For the text-containing cell, return its midpoint in [x, y] coordinate format. 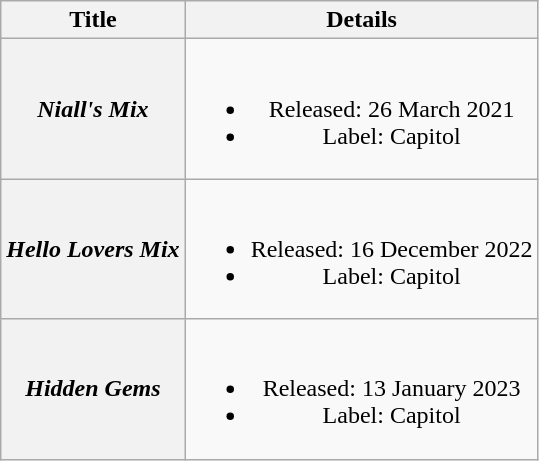
Hello Lovers Mix [93, 249]
Released: 16 December 2022Label: Capitol [362, 249]
Niall's Mix [93, 109]
Hidden Gems [93, 389]
Title [93, 20]
Released: 13 January 2023Label: Capitol [362, 389]
Released: 26 March 2021Label: Capitol [362, 109]
Details [362, 20]
